For the text-containing cell, return its midpoint in [X, Y] coordinate format. 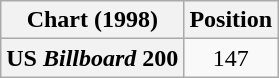
US Billboard 200 [92, 58]
147 [231, 58]
Chart (1998) [92, 20]
Position [231, 20]
